Detect which cell encompasses the target text, then output its (X, Y) center coordinate. 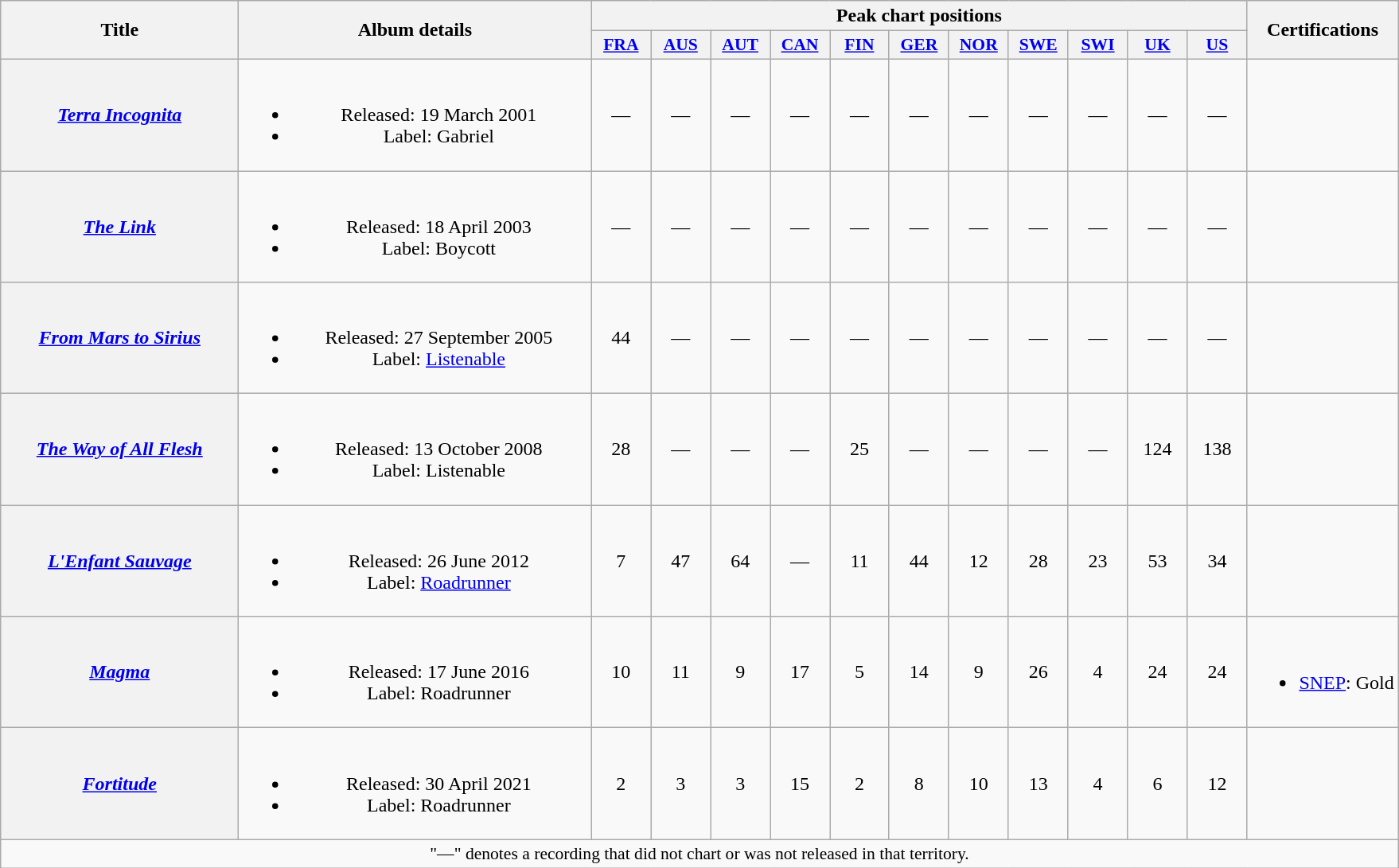
Peak chart positions (919, 16)
Magma (119, 672)
26 (1038, 672)
Terra Incognita (119, 115)
53 (1157, 561)
Released: 13 October 2008Label: Listenable (415, 450)
Released: 19 March 2001Label: Gabriel (415, 115)
34 (1218, 561)
Title (119, 30)
From Mars to Sirius (119, 338)
FIN (859, 45)
25 (859, 450)
SWE (1038, 45)
15 (801, 784)
Released: 26 June 2012Label: Roadrunner (415, 561)
AUS (681, 45)
Released: 30 April 2021Label: Roadrunner (415, 784)
13 (1038, 784)
"—" denotes a recording that did not chart or was not released in that territory. (700, 854)
5 (859, 672)
7 (621, 561)
GER (918, 45)
L'Enfant Sauvage (119, 561)
138 (1218, 450)
23 (1098, 561)
17 (801, 672)
FRA (621, 45)
Released: 17 June 2016Label: Roadrunner (415, 672)
CAN (801, 45)
UK (1157, 45)
Released: 18 April 2003Label: Boycott (415, 226)
124 (1157, 450)
US (1218, 45)
64 (740, 561)
The Link (119, 226)
The Way of All Flesh (119, 450)
8 (918, 784)
14 (918, 672)
NOR (979, 45)
47 (681, 561)
Fortitude (119, 784)
SWI (1098, 45)
Album details (415, 30)
Released: 27 September 2005Label: Listenable (415, 338)
Certifications (1323, 30)
AUT (740, 45)
6 (1157, 784)
SNEP: Gold (1323, 672)
